Capture the cell that displays the provided text and extract its [X, Y] central coordinate. 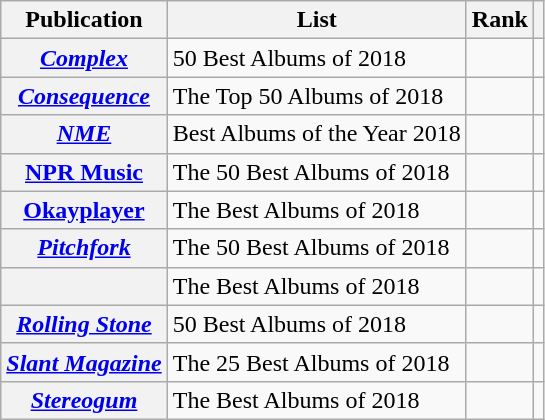
The Top 50 Albums of 2018 [316, 96]
Slant Magazine [84, 362]
Okayplayer [84, 210]
List [316, 20]
The 25 Best Albums of 2018 [316, 362]
Consequence [84, 96]
Rolling Stone [84, 324]
Stereogum [84, 400]
Pitchfork [84, 248]
NME [84, 134]
Best Albums of the Year 2018 [316, 134]
Publication [84, 20]
NPR Music [84, 172]
Complex [84, 58]
Rank [500, 20]
